Locate the cell with the specified text and output its [X, Y] center coordinate. 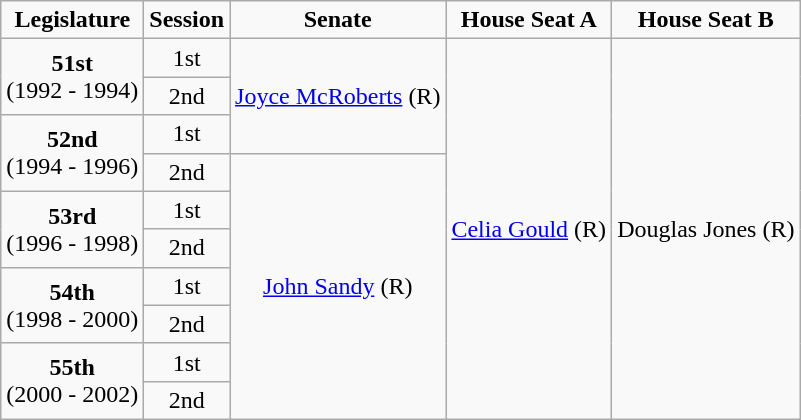
Session [187, 20]
John Sandy (R) [338, 286]
54th (1998 - 2000) [72, 305]
52nd (1994 - 1996) [72, 153]
House Seat A [529, 20]
55th (2000 - 2002) [72, 381]
Legislature [72, 20]
51st (1992 - 1994) [72, 77]
Joyce McRoberts (R) [338, 96]
Douglas Jones (R) [706, 230]
Celia Gould (R) [529, 230]
53rd (1996 - 1998) [72, 229]
Senate [338, 20]
House Seat B [706, 20]
